Search for the cell housing the specified text and yield its [x, y] center coordinate. 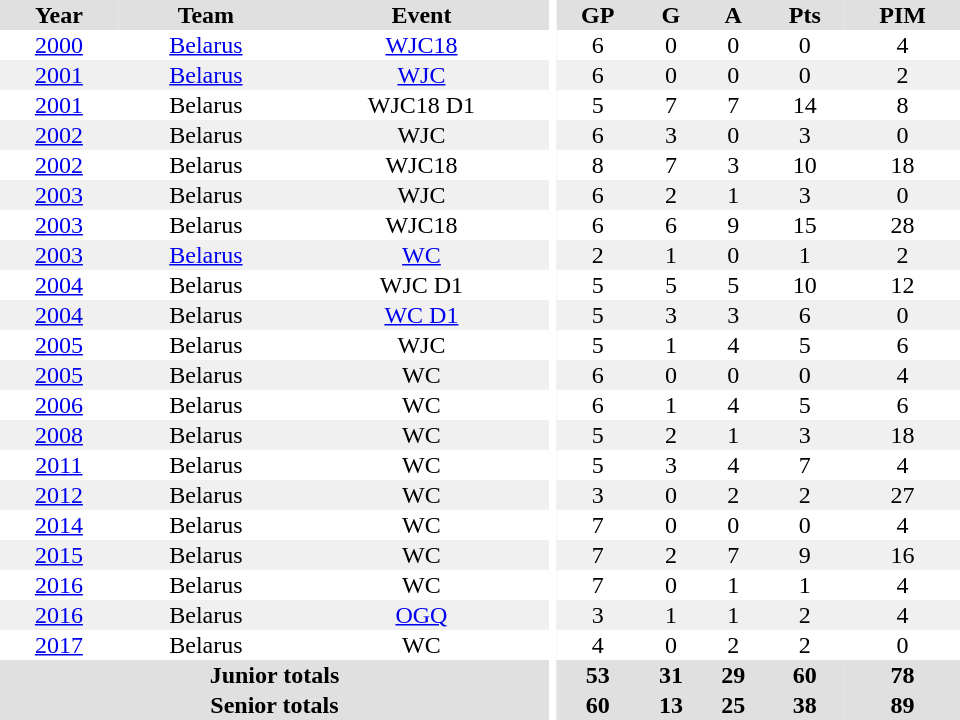
15 [804, 225]
27 [902, 495]
89 [902, 705]
13 [671, 705]
2012 [59, 495]
28 [902, 225]
Junior totals [274, 675]
12 [902, 285]
2015 [59, 555]
OGQ [422, 615]
16 [902, 555]
WJC18 D1 [422, 105]
WC D1 [422, 315]
2011 [59, 465]
78 [902, 675]
PIM [902, 15]
Event [422, 15]
2014 [59, 525]
2008 [59, 435]
31 [671, 675]
G [671, 15]
2017 [59, 645]
14 [804, 105]
2000 [59, 45]
Team [206, 15]
53 [598, 675]
38 [804, 705]
2006 [59, 405]
WJC D1 [422, 285]
Year [59, 15]
Senior totals [274, 705]
A [733, 15]
25 [733, 705]
GP [598, 15]
29 [733, 675]
Pts [804, 15]
